Detect which cell encompasses the target text, then output its (X, Y) center coordinate. 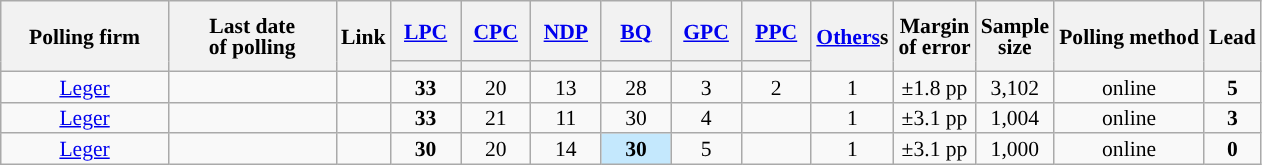
13 (566, 86)
14 (566, 150)
Marginof error (934, 36)
Otherss (852, 36)
3,102 (1015, 86)
NDP (566, 31)
Last dateof polling (252, 36)
BQ (636, 31)
LPC (426, 31)
Polling firm (85, 36)
CPC (496, 31)
Samplesize (1015, 36)
GPC (706, 31)
2 (776, 86)
21 (496, 118)
1,004 (1015, 118)
Polling method (1129, 36)
4 (706, 118)
11 (566, 118)
1,000 (1015, 150)
28 (636, 86)
PPC (776, 31)
0 (1232, 150)
Lead (1232, 36)
Link (364, 36)
±1.8 pp (934, 86)
